Search for the cell housing the specified text and yield its [X, Y] center coordinate. 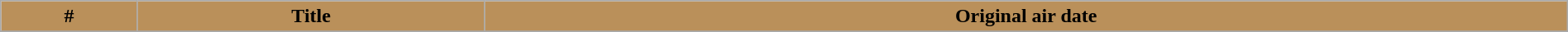
# [69, 16]
Title [311, 16]
Original air date [1025, 16]
